Identify which cell holds the provided text, then report its (X, Y) central coordinate. 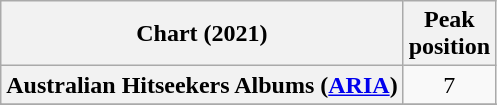
Australian Hitseekers Albums (ARIA) (202, 85)
7 (449, 85)
Chart (2021) (202, 34)
Peakposition (449, 34)
